Find where the given text appears and provide that cell's center as (X, Y) coordinate. 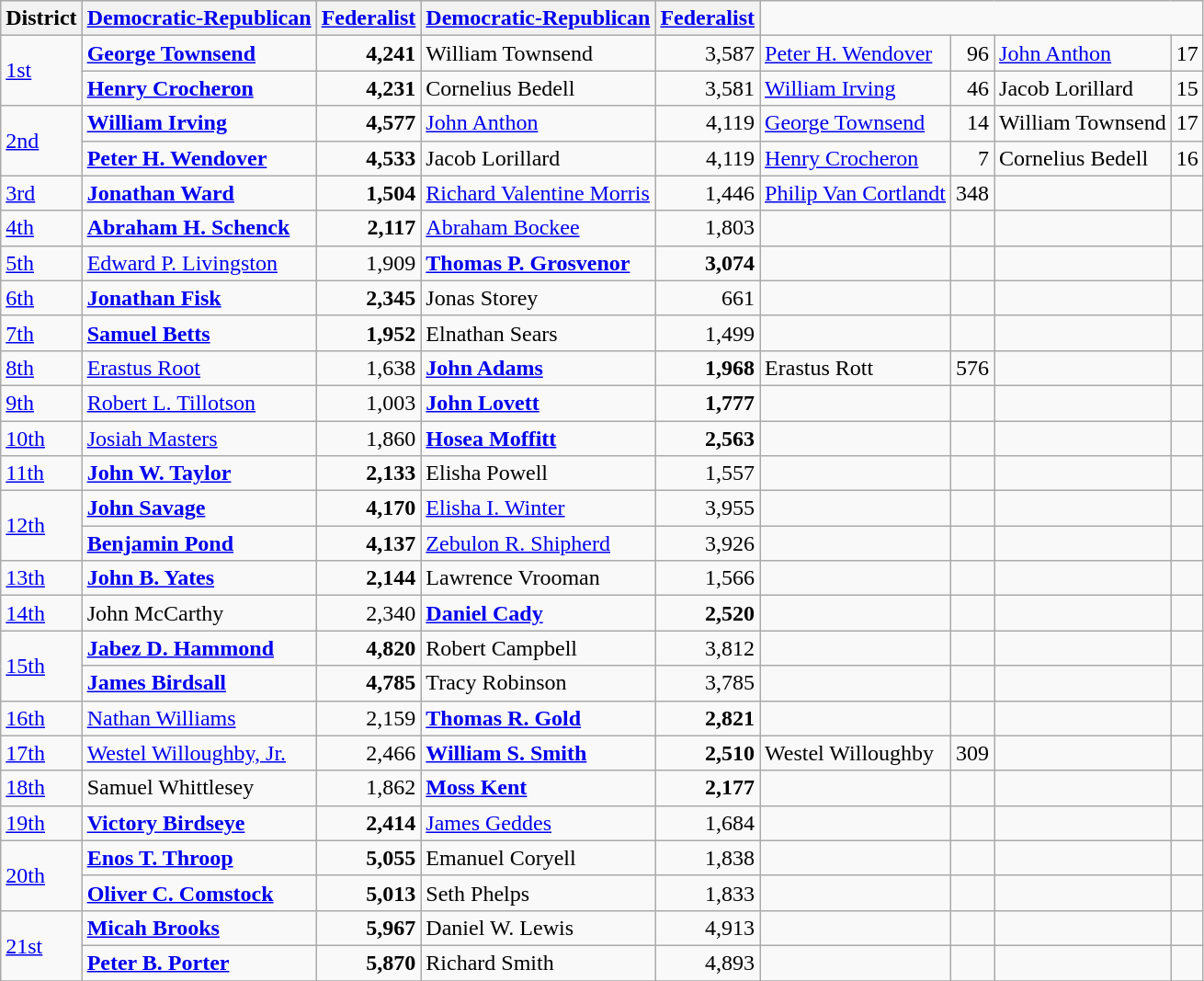
4,533 (369, 158)
4,785 (369, 683)
Nathan Williams (199, 718)
1,909 (369, 263)
4,137 (369, 543)
Daniel W. Lewis (539, 928)
4,893 (708, 963)
7 (972, 158)
4th (41, 228)
20th (41, 875)
16 (1187, 158)
Jabez D. Hammond (199, 648)
John Lovett (539, 403)
William S. Smith (539, 753)
3,955 (708, 508)
2,345 (369, 298)
1,968 (708, 368)
2,466 (369, 753)
5,870 (369, 963)
17th (41, 753)
Abraham Bockee (539, 228)
2,821 (708, 718)
7th (41, 333)
3,587 (708, 53)
1,860 (369, 439)
1,952 (369, 333)
1,838 (708, 858)
661 (708, 298)
Benjamin Pond (199, 543)
2,520 (708, 613)
Zebulon R. Shipherd (539, 543)
Westel Willoughby, Jr. (199, 753)
19th (41, 823)
1,777 (708, 403)
3,074 (708, 263)
Elisha Powell (539, 473)
1,504 (369, 193)
3,581 (708, 88)
Thomas R. Gold (539, 718)
2nd (41, 141)
4,170 (369, 508)
3rd (41, 193)
Enos T. Throop (199, 858)
Jonas Storey (539, 298)
576 (972, 368)
8th (41, 368)
Elisha I. Winter (539, 508)
2,414 (369, 823)
4,231 (369, 88)
2,340 (369, 613)
Robert Campbell (539, 648)
10th (41, 439)
District (41, 18)
9th (41, 403)
3,926 (708, 543)
Lawrence Vrooman (539, 578)
2,177 (708, 788)
Jonathan Ward (199, 193)
Thomas P. Grosvenor (539, 263)
John B. Yates (199, 578)
Oliver C. Comstock (199, 893)
Erastus Root (199, 368)
Josiah Masters (199, 439)
2,510 (708, 753)
12th (41, 526)
46 (972, 88)
2,563 (708, 439)
Edward P. Livingston (199, 263)
1,557 (708, 473)
4,241 (369, 53)
Seth Phelps (539, 893)
John McCarthy (199, 613)
15 (1187, 88)
John Savage (199, 508)
Westel Willoughby (856, 753)
3,812 (708, 648)
2,133 (369, 473)
11th (41, 473)
Philip Van Cortlandt (856, 193)
13th (41, 578)
18th (41, 788)
1,862 (369, 788)
Micah Brooks (199, 928)
Peter B. Porter (199, 963)
Elnathan Sears (539, 333)
1,638 (369, 368)
Hosea Moffitt (539, 439)
1,499 (708, 333)
15th (41, 666)
1st (41, 71)
1,684 (708, 823)
Richard Valentine Morris (539, 193)
Jonathan Fisk (199, 298)
1,833 (708, 893)
Samuel Betts (199, 333)
6th (41, 298)
348 (972, 193)
James Birdsall (199, 683)
14 (972, 123)
3,785 (708, 683)
John Adams (539, 368)
Robert L. Tillotson (199, 403)
Moss Kent (539, 788)
2,144 (369, 578)
5,013 (369, 893)
21st (41, 945)
1,446 (708, 193)
Samuel Whittlesey (199, 788)
James Geddes (539, 823)
1,003 (369, 403)
Richard Smith (539, 963)
4,577 (369, 123)
2,117 (369, 228)
4,820 (369, 648)
John W. Taylor (199, 473)
4,913 (708, 928)
5th (41, 263)
14th (41, 613)
16th (41, 718)
1,803 (708, 228)
96 (972, 53)
Emanuel Coryell (539, 858)
Abraham H. Schenck (199, 228)
Tracy Robinson (539, 683)
1,566 (708, 578)
Daniel Cady (539, 613)
5,055 (369, 858)
Erastus Rott (856, 368)
Victory Birdseye (199, 823)
309 (972, 753)
2,159 (369, 718)
5,967 (369, 928)
